Provide the (X, Y) coordinate of the cell's center where the given text is located.  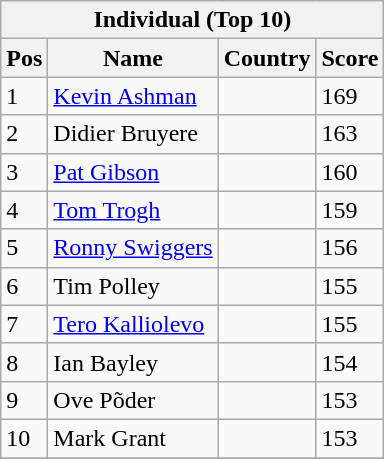
Tero Kalliolevo (133, 324)
Ronny Swiggers (133, 248)
5 (24, 248)
169 (350, 96)
Ian Bayley (133, 362)
156 (350, 248)
Mark Grant (133, 438)
1 (24, 96)
Tom Trogh (133, 210)
10 (24, 438)
Pat Gibson (133, 172)
2 (24, 134)
Country (267, 58)
159 (350, 210)
163 (350, 134)
7 (24, 324)
154 (350, 362)
Score (350, 58)
3 (24, 172)
Individual (Top 10) (192, 20)
Pos (24, 58)
4 (24, 210)
9 (24, 400)
Didier Bruyere (133, 134)
Tim Polley (133, 286)
Kevin Ashman (133, 96)
6 (24, 286)
Name (133, 58)
8 (24, 362)
160 (350, 172)
Ove Põder (133, 400)
